From the cell containing the given text, extract its center point as (x, y) coordinate. 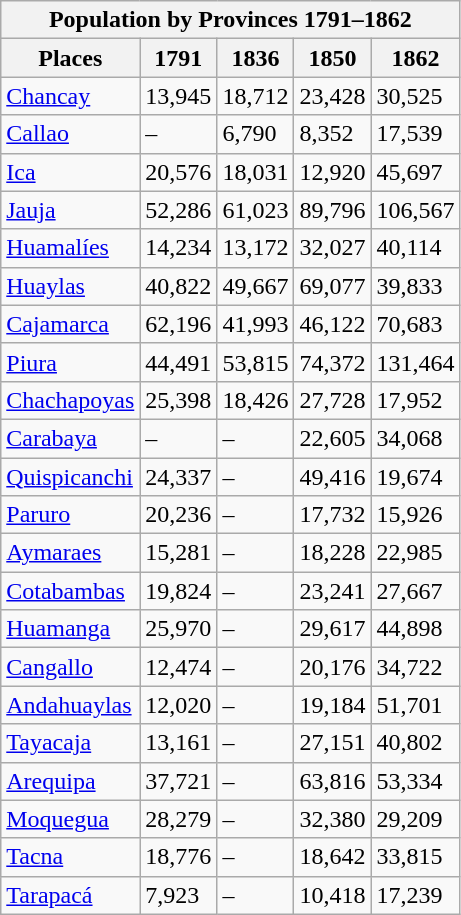
27,728 (332, 400)
23,428 (332, 96)
89,796 (332, 210)
18,031 (256, 172)
7,923 (178, 895)
22,605 (332, 438)
1791 (178, 58)
53,334 (416, 781)
44,491 (178, 362)
25,398 (178, 400)
18,776 (178, 857)
17,952 (416, 400)
32,380 (332, 819)
6,790 (256, 134)
106,567 (416, 210)
14,234 (178, 248)
15,281 (178, 553)
12,474 (178, 667)
Jauja (70, 210)
25,970 (178, 629)
20,176 (332, 667)
Tarapacá (70, 895)
28,279 (178, 819)
12,020 (178, 705)
44,898 (416, 629)
70,683 (416, 324)
61,023 (256, 210)
131,464 (416, 362)
Tayacaja (70, 743)
Cajamarca (70, 324)
1850 (332, 58)
12,920 (332, 172)
17,239 (416, 895)
30,525 (416, 96)
46,122 (332, 324)
49,667 (256, 286)
51,701 (416, 705)
1862 (416, 58)
27,667 (416, 591)
Quispicanchi (70, 477)
29,209 (416, 819)
18,426 (256, 400)
Ica (70, 172)
39,833 (416, 286)
Piura (70, 362)
13,161 (178, 743)
Aymaraes (70, 553)
32,027 (332, 248)
20,576 (178, 172)
45,697 (416, 172)
18,712 (256, 96)
Huaylas (70, 286)
20,236 (178, 515)
Moquegua (70, 819)
17,732 (332, 515)
22,985 (416, 553)
Carabaya (70, 438)
53,815 (256, 362)
Cotabambas (70, 591)
19,184 (332, 705)
19,674 (416, 477)
74,372 (332, 362)
23,241 (332, 591)
10,418 (332, 895)
Cangallo (70, 667)
Huamanga (70, 629)
Population by Provinces 1791–1862 (230, 20)
24,337 (178, 477)
41,993 (256, 324)
40,114 (416, 248)
Chancay (70, 96)
62,196 (178, 324)
69,077 (332, 286)
27,151 (332, 743)
40,802 (416, 743)
Places (70, 58)
34,068 (416, 438)
34,722 (416, 667)
1836 (256, 58)
63,816 (332, 781)
33,815 (416, 857)
40,822 (178, 286)
Paruro (70, 515)
13,172 (256, 248)
17,539 (416, 134)
18,642 (332, 857)
18,228 (332, 553)
19,824 (178, 591)
37,721 (178, 781)
Callao (70, 134)
29,617 (332, 629)
Tacna (70, 857)
Arequipa (70, 781)
13,945 (178, 96)
Chachapoyas (70, 400)
15,926 (416, 515)
8,352 (332, 134)
Andahuaylas (70, 705)
52,286 (178, 210)
49,416 (332, 477)
Huamalíes (70, 248)
